Return (X, Y) of the center of cell containing provided text 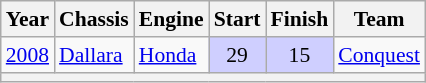
Team (379, 19)
29 (238, 55)
2008 (28, 55)
Year (28, 19)
15 (300, 55)
Conquest (379, 55)
Engine (172, 19)
Finish (300, 19)
Honda (172, 55)
Start (238, 19)
Chassis (94, 19)
Dallara (94, 55)
